Capture the cell that displays the provided text and extract its [X, Y] central coordinate. 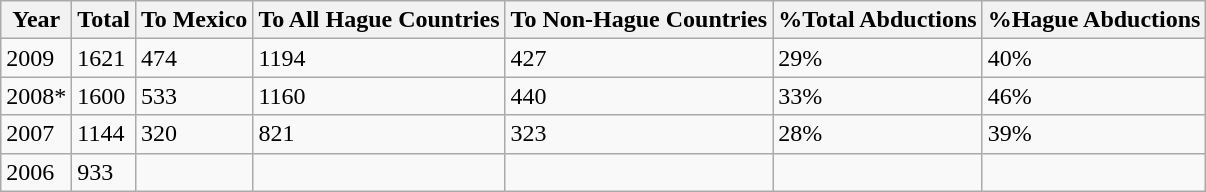
2009 [36, 58]
To Mexico [194, 20]
1621 [104, 58]
29% [878, 58]
2008* [36, 96]
33% [878, 96]
To All Hague Countries [379, 20]
933 [104, 172]
1160 [379, 96]
46% [1094, 96]
821 [379, 134]
39% [1094, 134]
1144 [104, 134]
28% [878, 134]
427 [639, 58]
323 [639, 134]
320 [194, 134]
%Hague Abductions [1094, 20]
1194 [379, 58]
440 [639, 96]
%Total Abductions [878, 20]
2007 [36, 134]
474 [194, 58]
2006 [36, 172]
To Non-Hague Countries [639, 20]
40% [1094, 58]
Year [36, 20]
Total [104, 20]
533 [194, 96]
1600 [104, 96]
